Identify which cell holds the provided text, then report its [x, y] central coordinate. 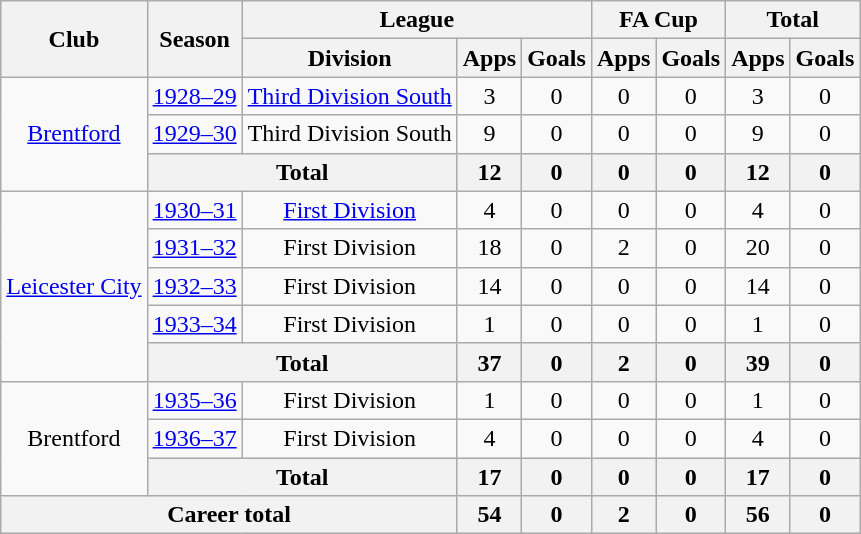
56 [758, 515]
1933–34 [194, 324]
1936–37 [194, 438]
1929–30 [194, 134]
37 [489, 362]
Career total [229, 515]
1932–33 [194, 286]
Season [194, 39]
FA Cup [658, 20]
1931–32 [194, 248]
18 [489, 248]
Club [74, 39]
Leicester City [74, 286]
Division [350, 58]
20 [758, 248]
1935–36 [194, 400]
1930–31 [194, 210]
39 [758, 362]
1928–29 [194, 96]
League [416, 20]
54 [489, 515]
